Locate the cell with the specified text and output its (x, y) center coordinate. 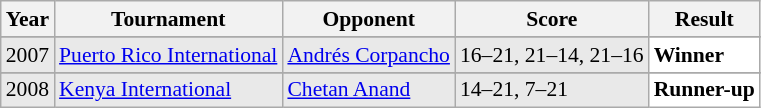
Kenya International (168, 90)
14–21, 7–21 (552, 90)
Winner (704, 55)
2007 (28, 55)
Puerto Rico International (168, 55)
Tournament (168, 19)
Year (28, 19)
Runner-up (704, 90)
Andrés Corpancho (368, 55)
Result (704, 19)
2008 (28, 90)
Opponent (368, 19)
Score (552, 19)
Chetan Anand (368, 90)
16–21, 21–14, 21–16 (552, 55)
